Pinpoint the cell where the given text exists, returning its [x, y] midpoint coordinate. 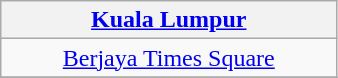
Kuala Lumpur [169, 20]
Berjaya Times Square [169, 58]
